Identify which cell holds the provided text, then report its (x, y) central coordinate. 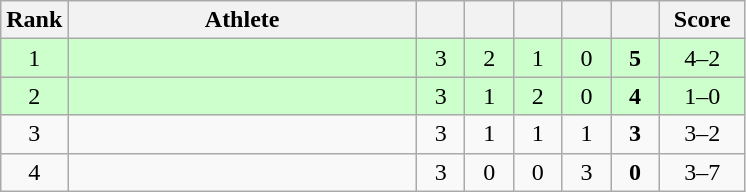
Rank (34, 20)
3–2 (702, 134)
Score (702, 20)
3–7 (702, 172)
4–2 (702, 58)
5 (636, 58)
1–0 (702, 96)
Athlete (242, 20)
